Detect which cell encompasses the target text, then output its (X, Y) center coordinate. 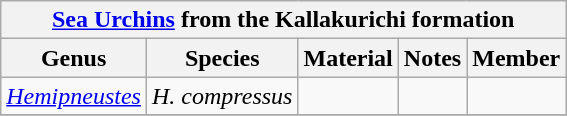
Member (516, 58)
H. compressus (222, 96)
Genus (74, 58)
Material (348, 58)
Species (222, 58)
Sea Urchins from the Kallakurichi formation (284, 20)
Notes (432, 58)
Hemipneustes (74, 96)
